Find where the given text appears and provide that cell's center as [X, Y] coordinate. 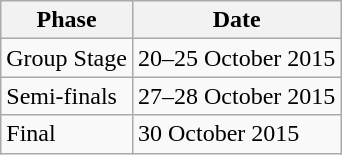
20–25 October 2015 [236, 58]
30 October 2015 [236, 134]
27–28 October 2015 [236, 96]
Final [67, 134]
Phase [67, 20]
Date [236, 20]
Group Stage [67, 58]
Semi-finals [67, 96]
